Determine the (X, Y) coordinate at the center of the cell enclosing the given text.  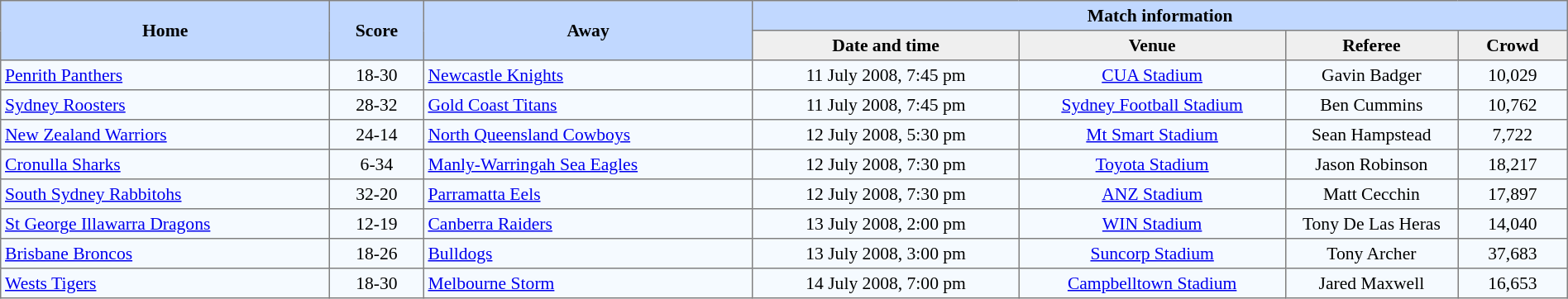
Cronulla Sharks (165, 164)
Match information (1159, 16)
18-26 (377, 254)
Crowd (1513, 45)
Matt Cecchin (1371, 194)
37,683 (1513, 254)
Away (588, 31)
CUA Stadium (1152, 75)
St George Illawarra Dragons (165, 224)
Jared Maxwell (1371, 283)
Suncorp Stadium (1152, 254)
Date and time (886, 45)
32-20 (377, 194)
12 July 2008, 5:30 pm (886, 135)
7,722 (1513, 135)
24-14 (377, 135)
10,762 (1513, 105)
Wests Tigers (165, 283)
Parramatta Eels (588, 194)
13 July 2008, 2:00 pm (886, 224)
South Sydney Rabbitohs (165, 194)
ANZ Stadium (1152, 194)
13 July 2008, 3:00 pm (886, 254)
Brisbane Broncos (165, 254)
Gavin Badger (1371, 75)
18,217 (1513, 164)
28-32 (377, 105)
12-19 (377, 224)
16,653 (1513, 283)
10,029 (1513, 75)
Mt Smart Stadium (1152, 135)
Venue (1152, 45)
Tony Archer (1371, 254)
New Zealand Warriors (165, 135)
Sydney Football Stadium (1152, 105)
Home (165, 31)
14,040 (1513, 224)
Penrith Panthers (165, 75)
Newcastle Knights (588, 75)
Referee (1371, 45)
17,897 (1513, 194)
Sydney Roosters (165, 105)
Gold Coast Titans (588, 105)
6-34 (377, 164)
Campbelltown Stadium (1152, 283)
Bulldogs (588, 254)
North Queensland Cowboys (588, 135)
WIN Stadium (1152, 224)
Toyota Stadium (1152, 164)
Manly-Warringah Sea Eagles (588, 164)
Melbourne Storm (588, 283)
Sean Hampstead (1371, 135)
14 July 2008, 7:00 pm (886, 283)
Tony De Las Heras (1371, 224)
Score (377, 31)
Jason Robinson (1371, 164)
Ben Cummins (1371, 105)
Canberra Raiders (588, 224)
